Return [x, y] of the center of cell containing provided text 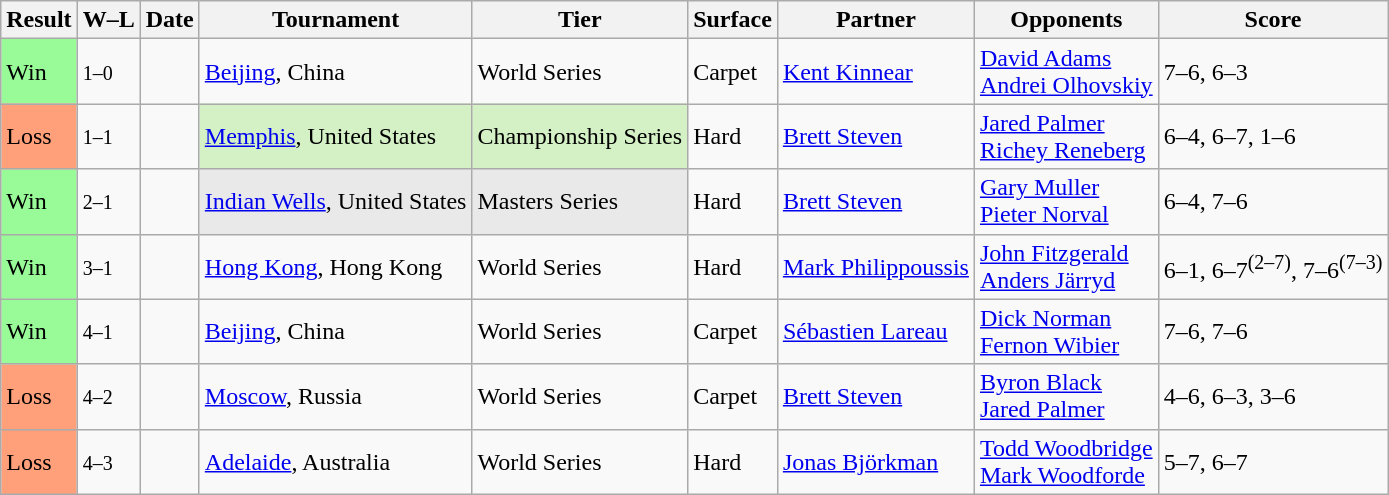
Hong Kong, Hong Kong [336, 266]
Memphis, United States [336, 136]
Sébastien Lareau [876, 332]
1–1 [108, 136]
Gary Muller Pieter Norval [1066, 202]
5–7, 6–7 [1273, 462]
Championship Series [580, 136]
Jonas Björkman [876, 462]
Dick Norman Fernon Wibier [1066, 332]
7–6, 7–6 [1273, 332]
Jared Palmer Richey Reneberg [1066, 136]
Partner [876, 20]
Kent Kinnear [876, 72]
4–1 [108, 332]
4–6, 6–3, 3–6 [1273, 396]
Surface [733, 20]
Tournament [336, 20]
Date [170, 20]
Tier [580, 20]
Todd Woodbridge Mark Woodforde [1066, 462]
Score [1273, 20]
Byron Black Jared Palmer [1066, 396]
1–0 [108, 72]
2–1 [108, 202]
3–1 [108, 266]
Result [39, 20]
W–L [108, 20]
Masters Series [580, 202]
6–4, 6–7, 1–6 [1273, 136]
Mark Philippoussis [876, 266]
4–2 [108, 396]
7–6, 6–3 [1273, 72]
John Fitzgerald Anders Järryd [1066, 266]
Indian Wells, United States [336, 202]
Adelaide, Australia [336, 462]
4–3 [108, 462]
Moscow, Russia [336, 396]
6–1, 6–7(2–7), 7–6(7–3) [1273, 266]
David Adams Andrei Olhovskiy [1066, 72]
6–4, 7–6 [1273, 202]
Opponents [1066, 20]
